Determine the [X, Y] coordinate at the center of the cell enclosing the given text.  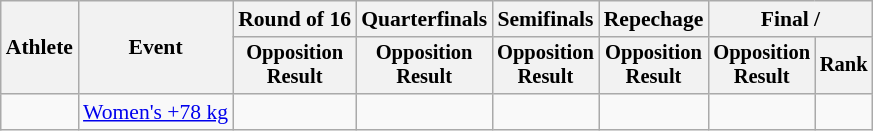
Rank [844, 66]
Event [156, 48]
Round of 16 [294, 19]
Women's +78 kg [156, 112]
Final / [790, 19]
Quarterfinals [424, 19]
Repechage [654, 19]
Athlete [40, 48]
Semifinals [546, 19]
